Identify which cell holds the provided text, then report its (X, Y) central coordinate. 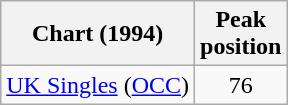
76 (241, 85)
Peakposition (241, 34)
UK Singles (OCC) (98, 85)
Chart (1994) (98, 34)
